Provide the (X, Y) coordinate of the cell's center where the given text is located.  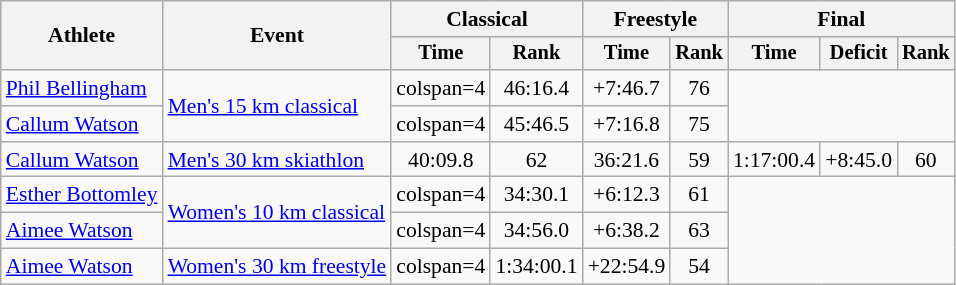
1:34:00.1 (536, 267)
46:16.4 (536, 88)
+22:54.9 (627, 267)
76 (699, 88)
Phil Bellingham (82, 88)
Men's 15 km classical (278, 106)
54 (699, 267)
+8:45.0 (858, 160)
59 (699, 160)
Athlete (82, 36)
45:46.5 (536, 124)
+6:38.2 (627, 231)
Deficit (858, 54)
1:17:00.4 (774, 160)
+6:12.3 (627, 195)
Event (278, 36)
62 (536, 160)
+7:16.8 (627, 124)
36:21.6 (627, 160)
Women's 30 km freestyle (278, 267)
+7:46.7 (627, 88)
Men's 30 km skiathlon (278, 160)
Women's 10 km classical (278, 212)
75 (699, 124)
Final (842, 19)
61 (699, 195)
Classical (486, 19)
60 (926, 160)
34:56.0 (536, 231)
Freestyle (656, 19)
Esther Bottomley (82, 195)
40:09.8 (440, 160)
63 (699, 231)
34:30.1 (536, 195)
